Output the (x, y) coordinate of the center of the cell containing the given text.  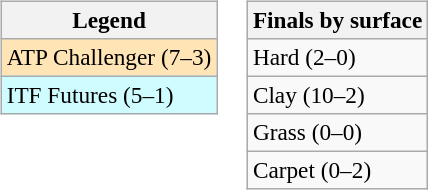
Finals by surface (337, 20)
Clay (10–2) (337, 95)
Hard (2–0) (337, 57)
Legend (108, 20)
Carpet (0–2) (337, 171)
ITF Futures (5–1) (108, 95)
Grass (0–0) (337, 133)
ATP Challenger (7–3) (108, 57)
